From the cell containing the given text, extract its center point as [x, y] coordinate. 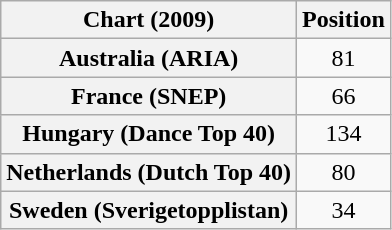
80 [344, 172]
France (SNEP) [149, 96]
Hungary (Dance Top 40) [149, 134]
134 [344, 134]
34 [344, 210]
Sweden (Sverigetopplistan) [149, 210]
Netherlands (Dutch Top 40) [149, 172]
Chart (2009) [149, 20]
66 [344, 96]
81 [344, 58]
Position [344, 20]
Australia (ARIA) [149, 58]
